Find where the given text appears and provide that cell's center as (x, y) coordinate. 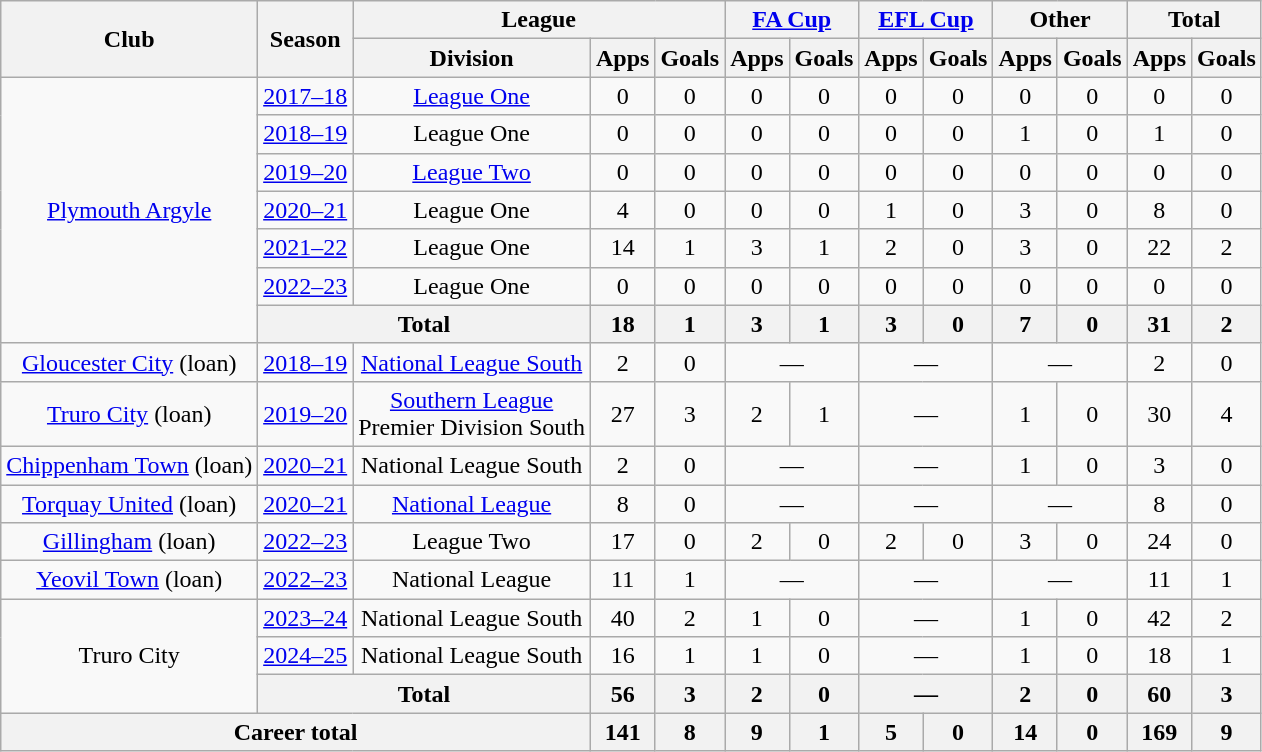
Torquay United (loan) (130, 503)
60 (1159, 694)
Plymouth Argyle (130, 210)
2017–18 (306, 96)
EFL Cup (926, 20)
17 (622, 542)
League (539, 20)
Club (130, 39)
Season (306, 39)
16 (622, 656)
7 (1025, 324)
Chippenham Town (loan) (130, 465)
Truro City (loan) (130, 414)
42 (1159, 618)
Gloucester City (loan) (130, 362)
Division (472, 58)
31 (1159, 324)
2023–24 (306, 618)
27 (622, 414)
2021–22 (306, 248)
FA Cup (792, 20)
56 (622, 694)
141 (622, 732)
5 (891, 732)
Career total (296, 732)
Gillingham (loan) (130, 542)
Southern LeaguePremier Division South (472, 414)
30 (1159, 414)
2024–25 (306, 656)
40 (622, 618)
22 (1159, 248)
Yeovil Town (loan) (130, 580)
Other (1060, 20)
24 (1159, 542)
Truro City (130, 656)
169 (1159, 732)
